Return [x, y] of the center of cell containing provided text 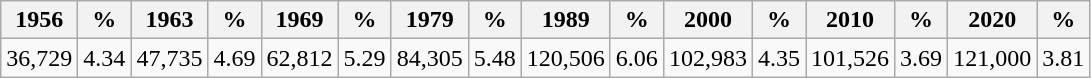
1989 [566, 20]
2010 [850, 20]
120,506 [566, 58]
2000 [708, 20]
36,729 [40, 58]
4.69 [234, 58]
5.29 [364, 58]
1969 [300, 20]
4.35 [778, 58]
6.06 [636, 58]
1979 [430, 20]
4.34 [104, 58]
84,305 [430, 58]
3.69 [922, 58]
102,983 [708, 58]
101,526 [850, 58]
1963 [170, 20]
5.48 [494, 58]
1956 [40, 20]
121,000 [992, 58]
62,812 [300, 58]
2020 [992, 20]
3.81 [1064, 58]
47,735 [170, 58]
